Capture the cell that displays the provided text and extract its (X, Y) central coordinate. 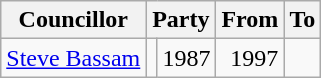
1997 (250, 58)
From (250, 20)
Councillor (74, 20)
To (302, 20)
1987 (186, 58)
Party (181, 20)
Steve Bassam (74, 58)
